Search for the cell housing the specified text and yield its (X, Y) center coordinate. 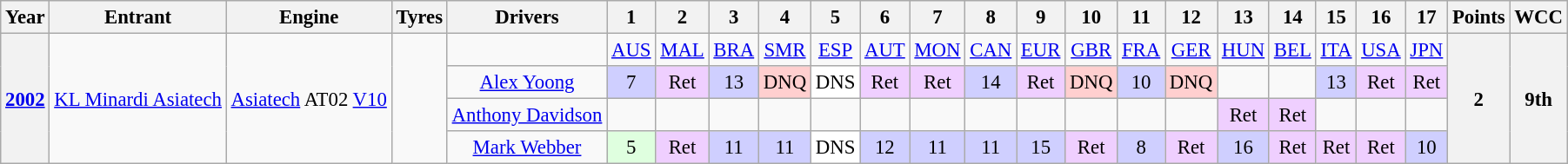
17 (1426, 17)
EUR (1041, 50)
CAN (991, 50)
Anthony Davidson (527, 115)
ITA (1336, 50)
4 (785, 17)
9 (1041, 17)
GER (1191, 50)
9th (1538, 99)
2002 (25, 99)
Mark Webber (527, 148)
JPN (1426, 50)
1 (631, 17)
USA (1381, 50)
MON (937, 50)
WCC (1538, 17)
BRA (734, 50)
GBR (1091, 50)
6 (885, 17)
Entrant (137, 17)
3 (734, 17)
HUN (1244, 50)
Asiatech AT02 V10 (309, 99)
Drivers (527, 17)
ESP (835, 50)
Year (25, 17)
MAL (682, 50)
Alex Yoong (527, 82)
AUS (631, 50)
SMR (785, 50)
KL Minardi Asiatech (137, 99)
BEL (1292, 50)
Tyres (419, 17)
AUT (885, 50)
Points (1478, 17)
FRA (1141, 50)
Engine (309, 17)
